Find where the given text appears and provide that cell's center as [x, y] coordinate. 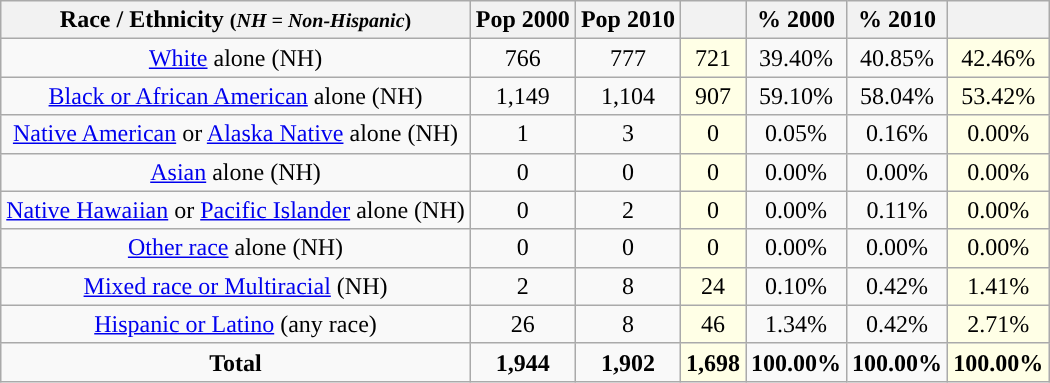
Hispanic or Latino (any race) [236, 324]
0.16% [898, 134]
Total [236, 362]
777 [628, 58]
% 2000 [796, 20]
Asian alone (NH) [236, 172]
1.34% [796, 324]
1,944 [522, 362]
907 [712, 96]
Native Hawaiian or Pacific Islander alone (NH) [236, 210]
Other race alone (NH) [236, 248]
Pop 2000 [522, 20]
Mixed race or Multiracial (NH) [236, 286]
58.04% [898, 96]
2.71% [998, 324]
1,902 [628, 362]
Black or African American alone (NH) [236, 96]
42.46% [998, 58]
3 [628, 134]
0.11% [898, 210]
26 [522, 324]
59.10% [796, 96]
40.85% [898, 58]
24 [712, 286]
0.10% [796, 286]
1,104 [628, 96]
% 2010 [898, 20]
0.05% [796, 134]
1,698 [712, 362]
1 [522, 134]
White alone (NH) [236, 58]
1,149 [522, 96]
1.41% [998, 286]
46 [712, 324]
53.42% [998, 96]
39.40% [796, 58]
721 [712, 58]
Race / Ethnicity (NH = Non-Hispanic) [236, 20]
766 [522, 58]
Pop 2010 [628, 20]
Native American or Alaska Native alone (NH) [236, 134]
